Search for the cell housing the specified text and yield its [x, y] center coordinate. 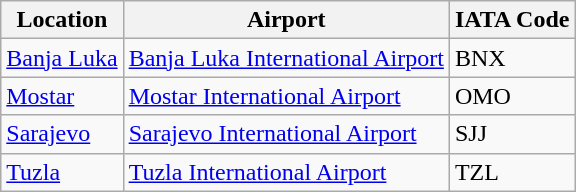
Sarajevo International Airport [286, 134]
IATA Code [512, 20]
SJJ [512, 134]
Sarajevo [62, 134]
Location [62, 20]
Tuzla International Airport [286, 172]
Banja Luka [62, 58]
Mostar [62, 96]
Mostar International Airport [286, 96]
OMO [512, 96]
BNX [512, 58]
TZL [512, 172]
Airport [286, 20]
Tuzla [62, 172]
Banja Luka International Airport [286, 58]
